Return the (X, Y) coordinate for the center point of the cell that contains the specified text.  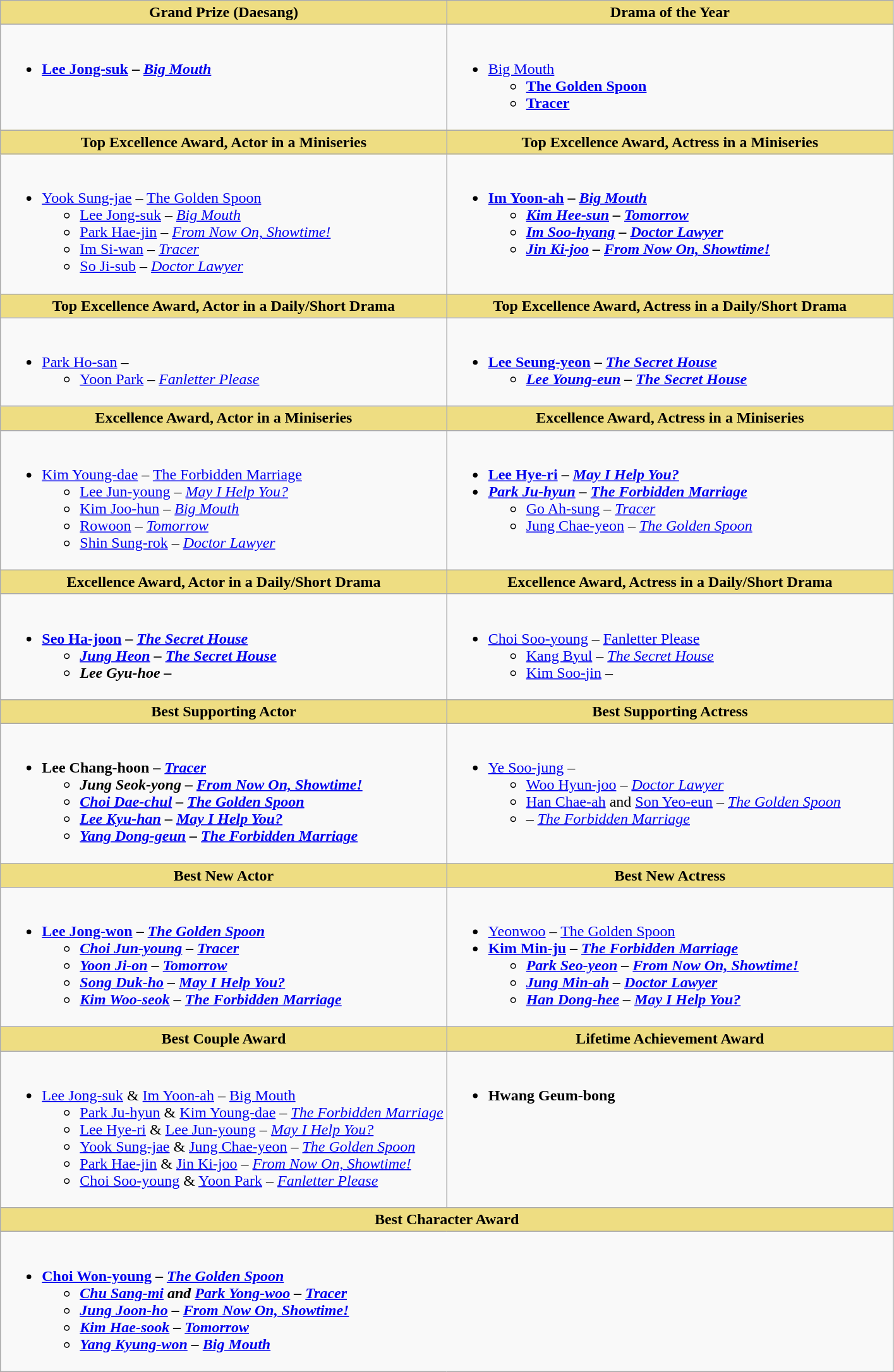
Lifetime Achievement Award (670, 1039)
Lee Hye-ri – May I Help You?Park Ju-hyun – The Forbidden MarriageGo Ah-sung – TracerJung Chae-yeon – The Golden Spoon (670, 500)
Grand Prize (Daesang) (224, 13)
Park Ho-san – Yoon Park – Fanletter Please (224, 362)
Seo Ha-joon – The Secret HouseJung Heon – The Secret HouseLee Gyu-hoe – (224, 647)
Best New Actress (670, 875)
Lee Seung-yeon – The Secret HouseLee Young-eun – The Secret House (670, 362)
Top Excellence Award, Actress in a Daily/Short Drama (670, 306)
Lee Jong-suk – Big Mouth (224, 77)
Im Yoon-ah – Big MouthKim Hee-sun – TomorrowIm Soo-hyang – Doctor LawyerJin Ki-joo – From Now On, Showtime! (670, 224)
Ye Soo-jung – Woo Hyun-joo – Doctor LawyerHan Chae-ah and Son Yeo-eun – The Golden Spoon – The Forbidden Marriage (670, 793)
Best Character Award (447, 1220)
Kim Young-dae – The Forbidden MarriageLee Jun-young – May I Help You?Kim Joo-hun – Big MouthRowoon – TomorrowShin Sung-rok – Doctor Lawyer (224, 500)
Yook Sung-jae – The Golden SpoonLee Jong-suk – Big MouthPark Hae-jin – From Now On, Showtime!Im Si-wan – TracerSo Ji-sub – Doctor Lawyer (224, 224)
Top Excellence Award, Actor in a Daily/Short Drama (224, 306)
Best Supporting Actress (670, 711)
Lee Jong-won – The Golden SpoonChoi Jun-young – TracerYoon Ji-on – TomorrowSong Duk-ho – May I Help You?Kim Woo-seok – The Forbidden Marriage (224, 958)
Excellence Award, Actor in a Miniseries (224, 418)
Excellence Award, Actress in a Daily/Short Drama (670, 582)
Best Supporting Actor (224, 711)
Excellence Award, Actress in a Miniseries (670, 418)
Best Couple Award (224, 1039)
Top Excellence Award, Actor in a Miniseries (224, 142)
Best New Actor (224, 875)
Choi Soo-young – Fanletter PleaseKang Byul – The Secret HouseKim Soo-jin – (670, 647)
Hwang Geum-bong (670, 1129)
Big MouthThe Golden SpoonTracer (670, 77)
Excellence Award, Actor in a Daily/Short Drama (224, 582)
Drama of the Year (670, 13)
Top Excellence Award, Actress in a Miniseries (670, 142)
